Determine the (X, Y) coordinate at the center of the cell enclosing the given text.  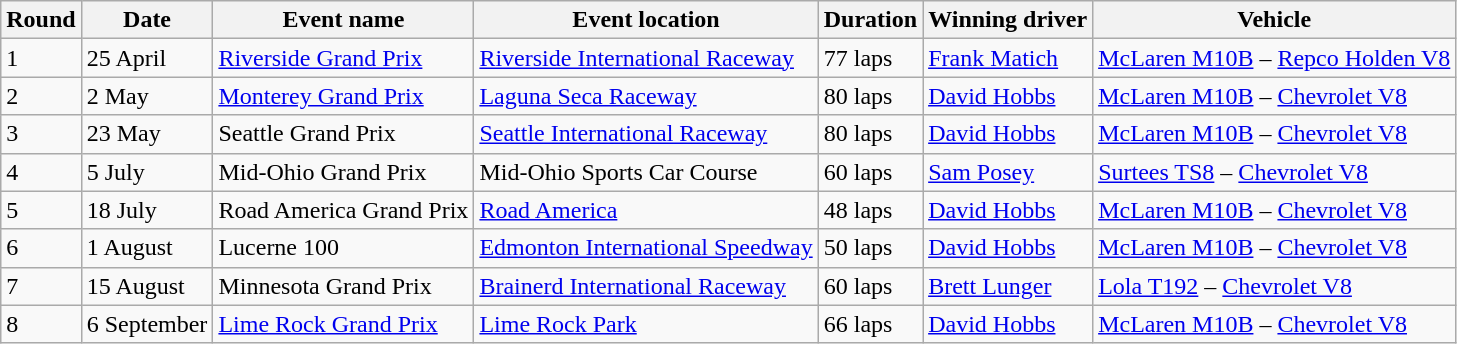
Lime Rock Park (646, 324)
Road America Grand Prix (344, 210)
5 July (147, 172)
66 laps (870, 324)
Seattle International Raceway (646, 134)
4 (41, 172)
7 (41, 286)
Seattle Grand Prix (344, 134)
Edmonton International Speedway (646, 248)
McLaren M10B – Repco Holden V8 (1274, 58)
15 August (147, 286)
Lucerne 100 (344, 248)
3 (41, 134)
8 (41, 324)
Laguna Seca Raceway (646, 96)
Lime Rock Grand Prix (344, 324)
1 (41, 58)
2 May (147, 96)
77 laps (870, 58)
1 August (147, 248)
Monterey Grand Prix (344, 96)
Round (41, 20)
Sam Posey (1008, 172)
6 (41, 248)
Winning driver (1008, 20)
Event location (646, 20)
Brett Lunger (1008, 286)
Minnesota Grand Prix (344, 286)
Mid-Ohio Sports Car Course (646, 172)
Duration (870, 20)
Mid-Ohio Grand Prix (344, 172)
23 May (147, 134)
Road America (646, 210)
48 laps (870, 210)
Brainerd International Raceway (646, 286)
Riverside International Raceway (646, 58)
50 laps (870, 248)
Vehicle (1274, 20)
Surtees TS8 – Chevrolet V8 (1274, 172)
2 (41, 96)
Frank Matich (1008, 58)
Event name (344, 20)
6 September (147, 324)
5 (41, 210)
Riverside Grand Prix (344, 58)
18 July (147, 210)
25 April (147, 58)
Date (147, 20)
Lola T192 – Chevrolet V8 (1274, 286)
